Output the [x, y] coordinate of the center of the cell containing the given text.  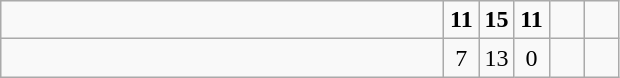
13 [496, 58]
0 [532, 58]
15 [496, 20]
7 [462, 58]
